Find where the given text appears and provide that cell's center as [x, y] coordinate. 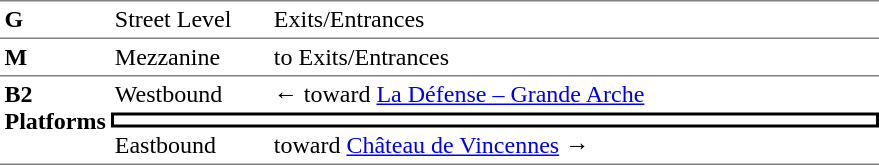
Exits/Entrances [574, 19]
Mezzanine [190, 57]
to Exits/Entrances [574, 57]
Westbound [190, 94]
← toward La Défense – Grande Arche [574, 94]
Street Level [190, 19]
M [55, 57]
G [55, 19]
B2Platforms [55, 120]
